From the cell containing the given text, extract its center point as [x, y] coordinate. 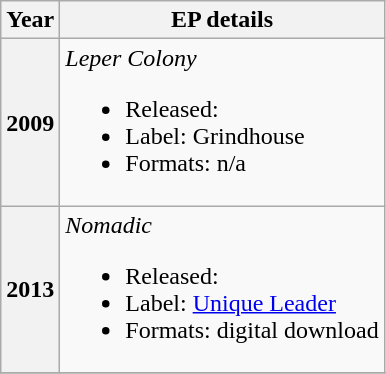
Leper ColonyReleased: Label: GrindhouseFormats: n/a [222, 122]
NomadicReleased: Label: Unique LeaderFormats: digital download [222, 290]
2009 [30, 122]
EP details [222, 20]
2013 [30, 290]
Year [30, 20]
